Scan for the cell matching the given text and deliver its (X, Y) coordinate at center. 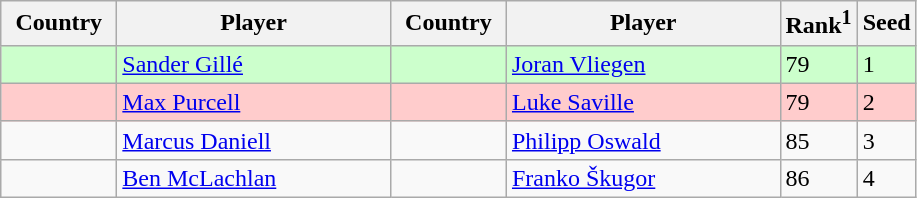
Philipp Oswald (643, 140)
Marcus Daniell (254, 140)
Rank1 (818, 24)
4 (886, 178)
Seed (886, 24)
3 (886, 140)
85 (818, 140)
Max Purcell (254, 102)
Sander Gillé (254, 64)
Luke Saville (643, 102)
86 (818, 178)
Ben McLachlan (254, 178)
2 (886, 102)
Joran Vliegen (643, 64)
1 (886, 64)
Franko Škugor (643, 178)
